Pinpoint the cell where the given text exists, returning its (X, Y) midpoint coordinate. 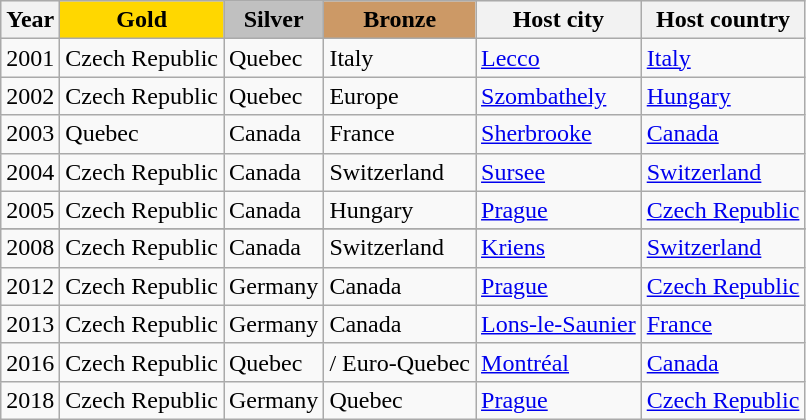
2008 (30, 248)
Montréal (559, 362)
Gold (142, 20)
2001 (30, 58)
Silver (274, 20)
Year (30, 20)
2018 (30, 400)
Kriens (559, 248)
Sursee (559, 172)
2004 (30, 172)
2016 (30, 362)
Sherbrooke (559, 134)
2012 (30, 286)
Host country (723, 20)
Lons-le-Saunier (559, 324)
Europe (400, 96)
Lecco (559, 58)
2002 (30, 96)
Host city (559, 20)
Szombathely (559, 96)
2013 (30, 324)
2003 (30, 134)
Bronze (400, 20)
/ Euro-Quebec (400, 362)
2005 (30, 210)
